Pinpoint the cell where the given text exists, returning its [X, Y] midpoint coordinate. 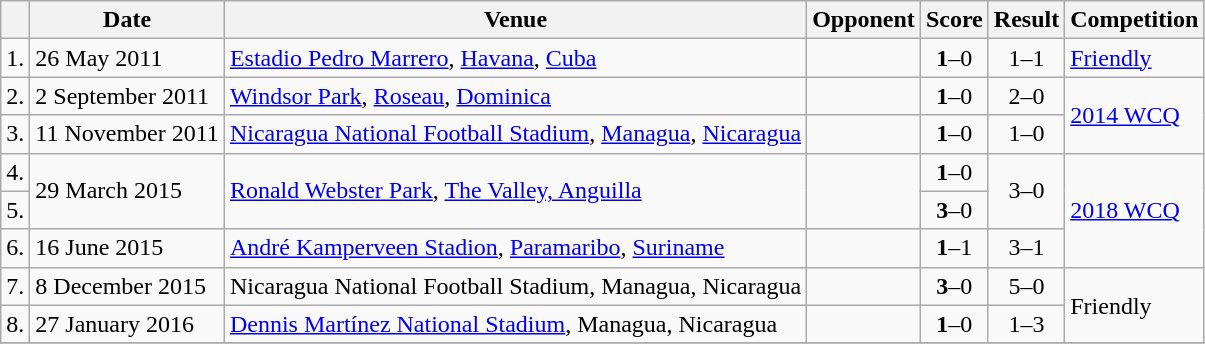
André Kamperveen Stadion, Paramaribo, Suriname [515, 248]
3–1 [1026, 248]
27 January 2016 [128, 324]
8. [16, 324]
11 November 2011 [128, 134]
7. [16, 286]
1–3 [1026, 324]
Dennis Martínez National Stadium, Managua, Nicaragua [515, 324]
2014 WCQ [1134, 115]
Ronald Webster Park, The Valley, Anguilla [515, 191]
Date [128, 20]
2–0 [1026, 96]
Venue [515, 20]
2. [16, 96]
5–0 [1026, 286]
Result [1026, 20]
6. [16, 248]
2018 WCQ [1134, 210]
2 September 2011 [128, 96]
Windsor Park, Roseau, Dominica [515, 96]
5. [16, 210]
16 June 2015 [128, 248]
29 March 2015 [128, 191]
8 December 2015 [128, 286]
26 May 2011 [128, 58]
4. [16, 172]
Competition [1134, 20]
Opponent [864, 20]
Estadio Pedro Marrero, Havana, Cuba [515, 58]
Score [954, 20]
1. [16, 58]
3. [16, 134]
